Return [x, y] of the center of cell containing provided text 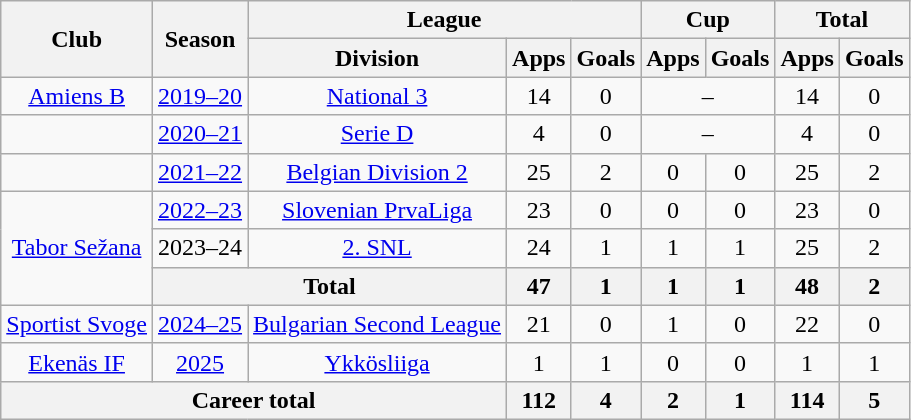
National 3 [378, 96]
Bulgarian Second League [378, 324]
21 [539, 324]
112 [539, 400]
Division [378, 58]
Career total [254, 400]
Ekenäs IF [77, 362]
2023–24 [200, 248]
47 [539, 286]
48 [807, 286]
2019–20 [200, 96]
2. SNL [378, 248]
Tabor Sežana [77, 248]
Serie D [378, 134]
2022–23 [200, 210]
Club [77, 39]
2020–21 [200, 134]
League [444, 20]
114 [807, 400]
24 [539, 248]
Cup [708, 20]
Belgian Division 2 [378, 172]
Amiens B [77, 96]
22 [807, 324]
2025 [200, 362]
Slovenian PrvaLiga [378, 210]
2021–22 [200, 172]
2024–25 [200, 324]
Season [200, 39]
Ykkösliiga [378, 362]
5 [874, 400]
Sportist Svoge [77, 324]
